Detect which cell encompasses the target text, then output its [x, y] center coordinate. 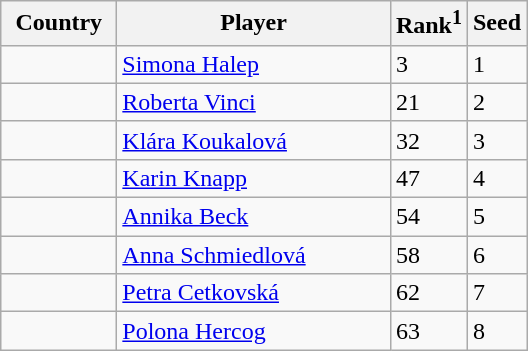
21 [428, 102]
Annika Beck [254, 217]
63 [428, 331]
8 [496, 331]
54 [428, 217]
Simona Halep [254, 64]
Klára Koukalová [254, 140]
6 [496, 255]
1 [496, 64]
4 [496, 178]
Karin Knapp [254, 178]
Rank1 [428, 24]
Polona Hercog [254, 331]
47 [428, 178]
Petra Cetkovská [254, 293]
62 [428, 293]
7 [496, 293]
Anna Schmiedlová [254, 255]
Player [254, 24]
Roberta Vinci [254, 102]
Country [59, 24]
32 [428, 140]
Seed [496, 24]
5 [496, 217]
58 [428, 255]
2 [496, 102]
